For the text-containing cell, return its midpoint in (x, y) coordinate format. 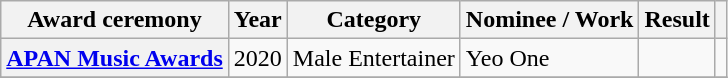
APAN Music Awards (115, 58)
Category (374, 20)
Award ceremony (115, 20)
Result (677, 20)
Male Entertainer (374, 58)
Year (258, 20)
2020 (258, 58)
Nominee / Work (550, 20)
Yeo One (550, 58)
